Extract the (X, Y) coordinate from the center of the cell holding the provided text.  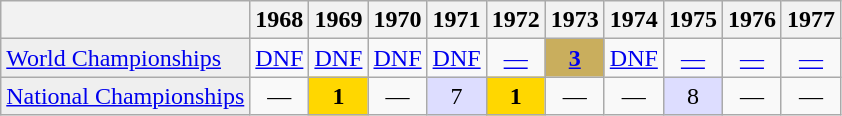
1970 (398, 20)
1976 (752, 20)
1977 (810, 20)
1974 (634, 20)
National Championships (126, 96)
3 (574, 58)
1972 (516, 20)
1968 (280, 20)
7 (456, 96)
8 (692, 96)
1969 (338, 20)
World Championships (126, 58)
1971 (456, 20)
1973 (574, 20)
1975 (692, 20)
